Detect which cell encompasses the target text, then output its (X, Y) center coordinate. 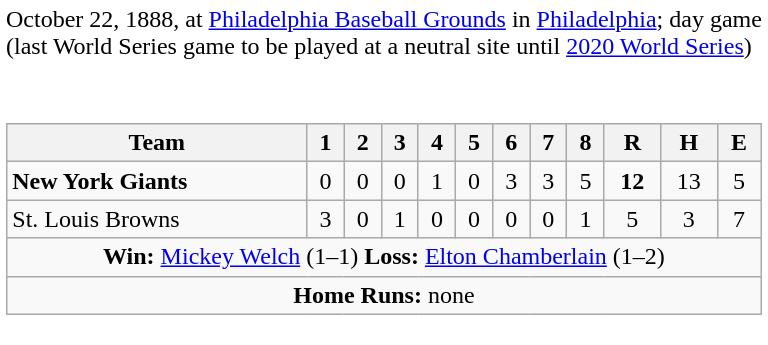
St. Louis Browns (157, 219)
R (632, 143)
8 (586, 143)
Team (157, 143)
6 (512, 143)
Win: Mickey Welch (1–1) Loss: Elton Chamberlain (1–2) (384, 257)
13 (690, 181)
H (690, 143)
Home Runs: none (384, 295)
New York Giants (157, 181)
E (739, 143)
4 (436, 143)
2 (362, 143)
12 (632, 181)
